Pinpoint the cell where the given text exists, returning its (x, y) midpoint coordinate. 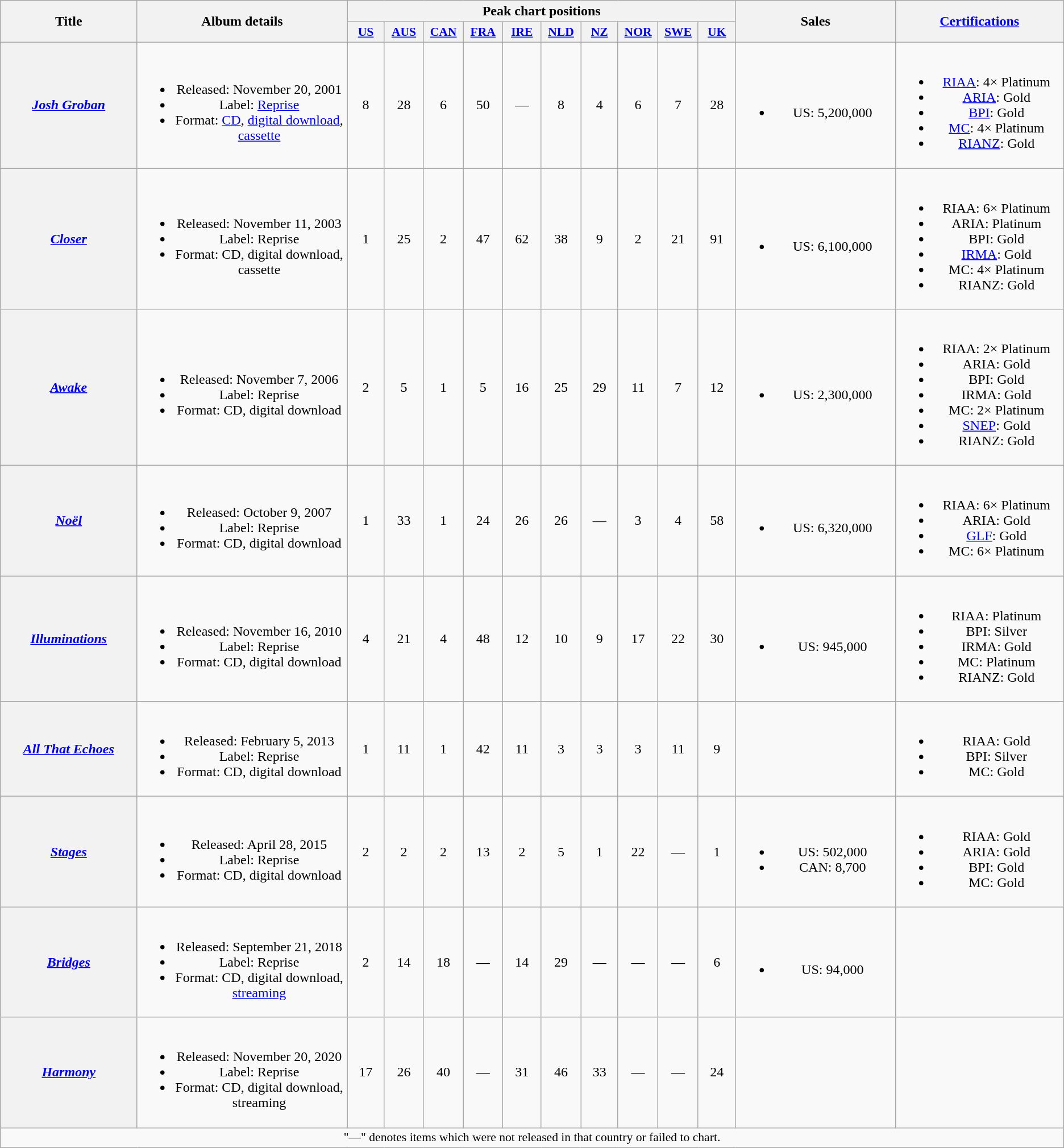
Peak chart positions (541, 11)
US: 6,100,000 (815, 239)
US: 945,000 (815, 639)
46 (561, 1072)
RIAA: 6× PlatinumARIA: GoldGLF: GoldMC: 6× Platinum (979, 521)
CAN (443, 32)
US: 5,200,000 (815, 105)
48 (483, 639)
Josh Groban (69, 105)
US (366, 32)
RIAA: 6× PlatinumARIA: PlatinumBPI: GoldIRMA: GoldMC: 4× PlatinumRIANZ: Gold (979, 239)
UK (717, 32)
Album details (242, 22)
"—" denotes items which were not released in that country or failed to chart. (532, 1138)
RIAA: GoldBPI: SilverMC: Gold (979, 749)
38 (561, 239)
Released: November 20, 2001Label: RepriseFormat: CD, digital download, cassette (242, 105)
US: 94,000 (815, 962)
Released: November 7, 2006Label: RepriseFormat: CD, digital download (242, 388)
13 (483, 852)
91 (717, 239)
Released: November 20, 2020Label: RepriseFormat: CD, digital download, streaming (242, 1072)
IRE (522, 32)
All That Echoes (69, 749)
NOR (638, 32)
FRA (483, 32)
Bridges (69, 962)
Released: February 5, 2013Label: RepriseFormat: CD, digital download (242, 749)
RIAA: 4× PlatinumARIA: GoldBPI: GoldMC: 4× PlatinumRIANZ: Gold (979, 105)
NLD (561, 32)
Released: September 21, 2018Label: RepriseFormat: CD, digital download, streaming (242, 962)
RIAA: GoldARIA: GoldBPI: GoldMC: Gold (979, 852)
US: 2,300,000 (815, 388)
Stages (69, 852)
Illuminations (69, 639)
58 (717, 521)
RIAA: 2× PlatinumARIA: GoldBPI: GoldIRMA: GoldMC: 2× PlatinumSNEP: GoldRIANZ: Gold (979, 388)
Released: April 28, 2015Label: RepriseFormat: CD, digital download (242, 852)
Released: November 16, 2010Label: RepriseFormat: CD, digital download (242, 639)
31 (522, 1072)
Sales (815, 22)
Certifications (979, 22)
30 (717, 639)
AUS (404, 32)
SWE (678, 32)
Noël (69, 521)
16 (522, 388)
Released: October 9, 2007Label: RepriseFormat: CD, digital download (242, 521)
US: 502,000CAN: 8,700 (815, 852)
NZ (600, 32)
Title (69, 22)
RIAA: PlatinumBPI: SilverIRMA: GoldMC: PlatinumRIANZ: Gold (979, 639)
40 (443, 1072)
Released: November 11, 2003Label: RepriseFormat: CD, digital download, cassette (242, 239)
US: 6,320,000 (815, 521)
18 (443, 962)
50 (483, 105)
47 (483, 239)
Closer (69, 239)
62 (522, 239)
10 (561, 639)
Awake (69, 388)
Harmony (69, 1072)
42 (483, 749)
